From the cell containing the given text, extract its center point as [x, y] coordinate. 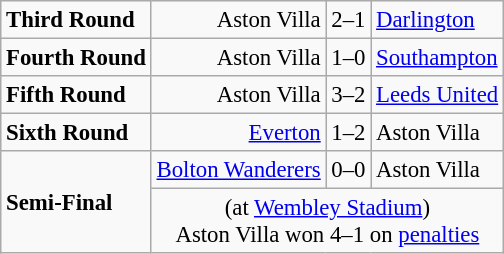
Fifth Round [76, 95]
Southampton [438, 58]
Third Round [76, 20]
Darlington [438, 20]
Fourth Round [76, 58]
Bolton Wanderers [238, 170]
Everton [238, 133]
1–2 [348, 133]
2–1 [348, 20]
0–0 [348, 170]
1–0 [348, 58]
(at Wembley Stadium) Aston Villa won 4–1 on penalties [327, 222]
Semi-Final [76, 202]
3–2 [348, 95]
Leeds United [438, 95]
Sixth Round [76, 133]
